For the text-containing cell, return its midpoint in (x, y) coordinate format. 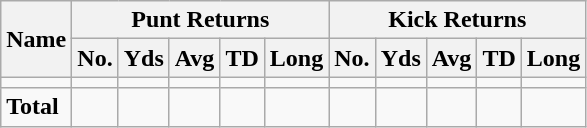
Name (36, 39)
Kick Returns (458, 20)
Punt Returns (200, 20)
Total (36, 107)
